Identify which cell holds the provided text, then report its [x, y] central coordinate. 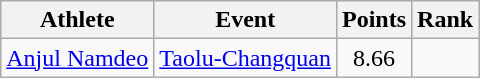
Event [246, 20]
Taolu-Changquan [246, 58]
Anjul Namdeo [78, 58]
Points [374, 20]
Rank [446, 20]
8.66 [374, 58]
Athlete [78, 20]
